Return the (X, Y) coordinate for the center point of the cell that contains the specified text.  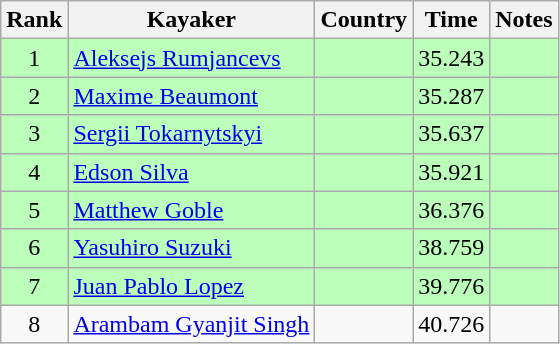
Matthew Goble (192, 210)
3 (34, 134)
Country (364, 20)
4 (34, 172)
6 (34, 248)
5 (34, 210)
Time (452, 20)
Aleksejs Rumjancevs (192, 58)
8 (34, 324)
Juan Pablo Lopez (192, 286)
2 (34, 96)
Maxime Beaumont (192, 96)
Sergii Tokarnytskyi (192, 134)
1 (34, 58)
38.759 (452, 248)
39.776 (452, 286)
Rank (34, 20)
35.243 (452, 58)
36.376 (452, 210)
35.921 (452, 172)
35.287 (452, 96)
Yasuhiro Suzuki (192, 248)
7 (34, 286)
35.637 (452, 134)
Notes (524, 20)
Kayaker (192, 20)
40.726 (452, 324)
Arambam Gyanjit Singh (192, 324)
Edson Silva (192, 172)
